Find where the given text appears and provide that cell's center as (x, y) coordinate. 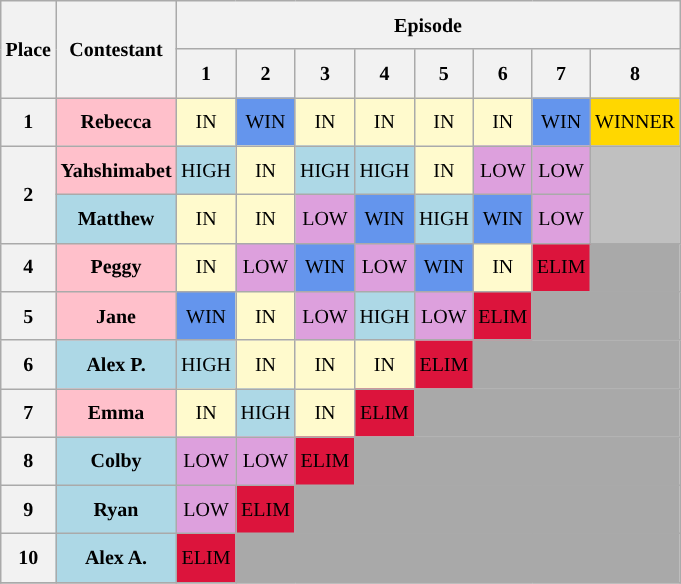
Rebecca (116, 122)
Yahshimabet (116, 170)
Colby (116, 461)
WINNER (634, 122)
Jane (116, 316)
Place (28, 50)
Peggy (116, 267)
Contestant (116, 50)
Matthew (116, 219)
Alex A. (116, 558)
Emma (116, 413)
Episode (428, 25)
10 (28, 558)
Alex P. (116, 364)
9 (28, 510)
Ryan (116, 510)
3 (324, 74)
